Provide the [X, Y] coordinate of the cell's center where the given text is located.  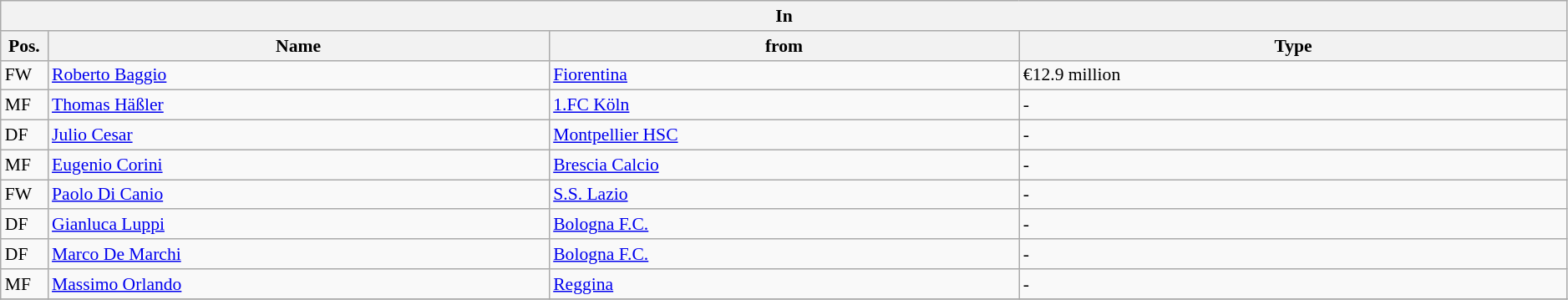
Julio Cesar [298, 135]
Type [1293, 46]
from [784, 46]
Massimo Orlando [298, 284]
Pos. [24, 46]
€12.9 million [1293, 75]
Marco De Marchi [298, 254]
Montpellier HSC [784, 135]
Paolo Di Canio [298, 195]
1.FC Köln [784, 105]
Reggina [784, 284]
Brescia Calcio [784, 165]
Gianluca Luppi [298, 225]
Roberto Baggio [298, 75]
S.S. Lazio [784, 195]
In [784, 16]
Name [298, 46]
Eugenio Corini [298, 165]
Thomas Häßler [298, 105]
Fiorentina [784, 75]
